Identify which cell holds the provided text, then report its (x, y) central coordinate. 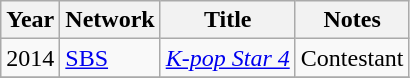
2014 (30, 58)
Title (228, 20)
Notes (352, 20)
Year (30, 20)
SBS (110, 58)
Contestant (352, 58)
K-pop Star 4 (228, 58)
Network (110, 20)
